Pinpoint the cell where the given text exists, returning its [X, Y] midpoint coordinate. 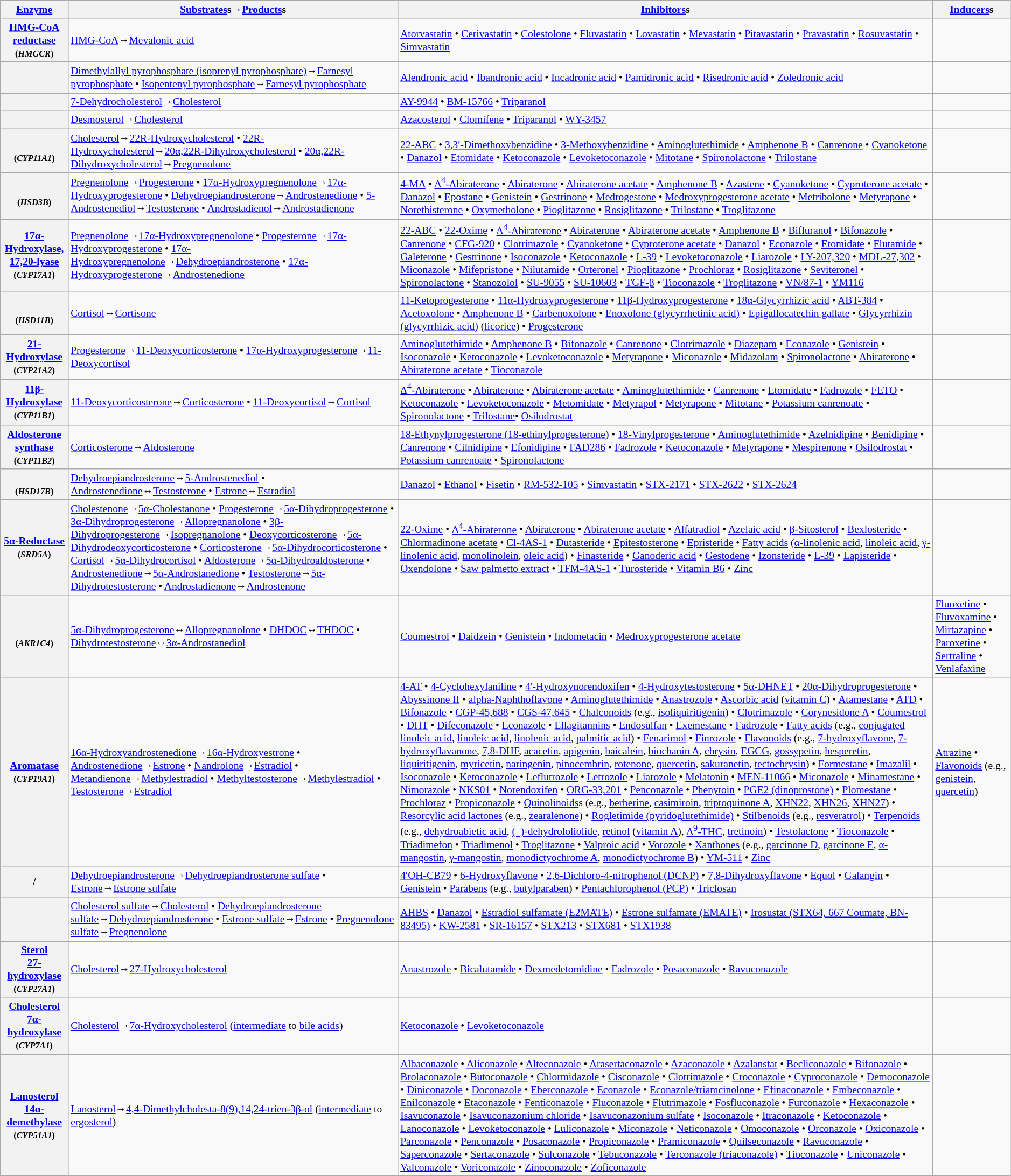
Cholesterol→22R-Hydroxycholesterol • 22R-Hydroxycholesterol→20α,22R-Dihydroxycholesterol • 20α,22R-Dihydroxycholesterol→Pregnenolone [233, 151]
Sterol27-hydroxylase(CYP27A1) [34, 969]
HMG-CoA→Mevalonic acid [233, 40]
Coumestrol • Daidzein • Genistein • Indometacin • Medroxyprogesterone acetate [666, 636]
Substratess→Productss [233, 10]
Lanosterol→4,4-Dimethylcholesta-8(9),14,24-trien-3β-ol (intermediate to ergosterol) [233, 1115]
Cholesterol sulfate→Cholesterol • Dehydroepiandrosterone sulfate→Dehydroepiandrosterone • Estrone sulfate→Estrone • Pregnenolone sulfate→Pregnenolone [233, 919]
Enzyme [34, 10]
Dehydroepiandrosterone→Dehydroepiandrosterone sulfate • Estrone→Estrone sulfate [233, 882]
Danazol • Ethanol • Fisetin • RM-532-105 • Simvastatin • STX-2171 • STX-2622 • STX-2624 [666, 485]
17α-Hydroxylase,17,20-lyase (CYP17A1) [34, 255]
(AKR1C4) [34, 636]
5α-Dihydroprogesterone↔Allopregnanolone • DHDOC↔THDOC • Dihydrotestosterone↔3α-Androstanediol [233, 636]
Inhibitorss [666, 10]
5α-Reductase(SRD5A) [34, 547]
Cortisol↔Cortisone [233, 313]
Atorvastatin • Cerivastatin • Colestolone • Fluvastatin • Lovastatin • Mevastatin • Pitavastatin • Pravastatin • Rosuvastatin • Simvastatin [666, 40]
Alendronic acid • Ibandronic acid • Incadronic acid • Pamidronic acid • Risedronic acid • Zoledronic acid [666, 78]
Desmosterol→Cholesterol [233, 120]
Progesterone→11-Deoxycorticosterone • 17α-Hydroxyprogesterone→11-Deoxycortisol [233, 356]
Atrazine • Flavonoids (e.g., genistein, quercetin) [972, 772]
HMG-CoA reductase(HMGCR) [34, 40]
Ketoconazole • Levoketoconazole [666, 1026]
Cholesterol→27-Hydroxycholesterol [233, 969]
Corticosterone→Aldosterone [233, 447]
Aldosteronesynthase (CYP11B2) [34, 447]
Fluoxetine • Fluvoxamine • Mirtazapine • Paroxetine • Sertraline • Venlafaxine [972, 636]
7-Dehydrocholesterol→Cholesterol [233, 102]
Lanosterol14α-demethylase (CYP51A1) [34, 1115]
Dehydroepiandrosterone↔5-Androstenediol • Androstenedione↔Testosterone • Estrone↔Estradiol [233, 485]
Anastrozole • Bicalutamide • Dexmedetomidine • Fadrozole • Posaconazole • Ravuconazole [666, 969]
11-Deoxycorticosterone→Corticosterone • 11-Deoxycortisol→Cortisol [233, 402]
(CYP11A1) [34, 151]
/ [34, 882]
Dimethylallyl pyrophosphate (isoprenyl pyrophosphate)→Farnesyl pyrophosphate • Isopentenyl pyrophosphate→Farnesyl pyrophosphate [233, 78]
11β-Hydroxylase(CYP11B1) [34, 402]
Cholesterol→7α-Hydroxycholesterol (intermediate to bile acids) [233, 1026]
Inducerss [972, 10]
AY-9944 • BM-15766 • Triparanol [666, 102]
(HSD3B) [34, 195]
(HSD17B) [34, 485]
21-Hydroxylase(CYP21A2) [34, 356]
Azacosterol • Clomifene • Triparanol • WY-3457 [666, 120]
Aromatase(CYP19A1) [34, 772]
Cholesterol7α-hydroxylase (CYP7A1) [34, 1026]
(HSD11B) [34, 313]
